Provide the (X, Y) coordinate of the cell's center where the given text is located.  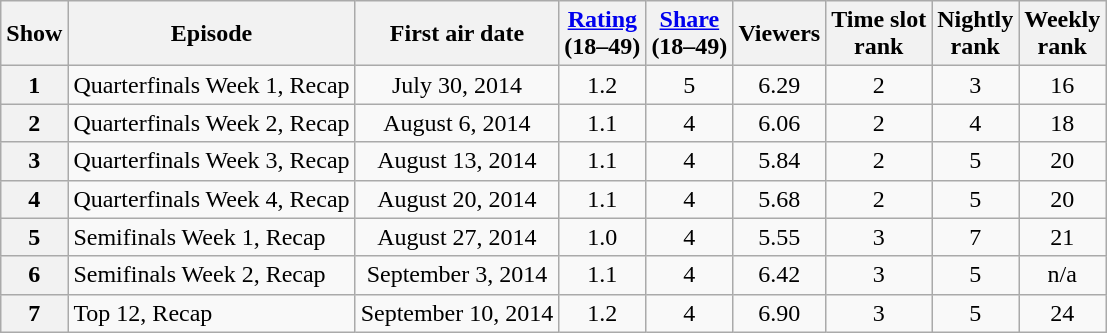
Quarterfinals Week 3, Recap (212, 161)
1.0 (602, 237)
6.42 (780, 275)
Rating(18–49) (602, 34)
Quarterfinals Week 4, Recap (212, 199)
August 6, 2014 (457, 123)
Viewers (780, 34)
Quarterfinals Week 1, Recap (212, 85)
September 10, 2014 (457, 313)
21 (1062, 237)
Semifinals Week 1, Recap (212, 237)
5.55 (780, 237)
5.68 (780, 199)
5.84 (780, 161)
July 30, 2014 (457, 85)
16 (1062, 85)
24 (1062, 313)
Share(18–49) (690, 34)
Semifinals Week 2, Recap (212, 275)
August 20, 2014 (457, 199)
Weeklyrank (1062, 34)
6.29 (780, 85)
Time slotrank (879, 34)
Nightlyrank (976, 34)
6.06 (780, 123)
6.90 (780, 313)
18 (1062, 123)
Top 12, Recap (212, 313)
Episode (212, 34)
First air date (457, 34)
6 (34, 275)
1 (34, 85)
n/a (1062, 275)
August 27, 2014 (457, 237)
Show (34, 34)
September 3, 2014 (457, 275)
Quarterfinals Week 2, Recap (212, 123)
August 13, 2014 (457, 161)
